Scan for the cell matching the given text and deliver its [x, y] coordinate at center. 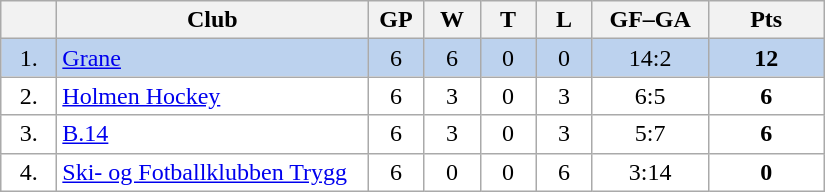
B.14 [212, 134]
Holmen Hockey [212, 96]
12 [766, 58]
Ski- og Fotballklubben Trygg [212, 172]
Club [212, 20]
Pts [766, 20]
3. [29, 134]
GP [396, 20]
T [508, 20]
5:7 [650, 134]
Grane [212, 58]
6:5 [650, 96]
3:14 [650, 172]
1. [29, 58]
L [564, 20]
GF–GA [650, 20]
4. [29, 172]
2. [29, 96]
14:2 [650, 58]
W [452, 20]
